Capture the cell that displays the provided text and extract its [X, Y] central coordinate. 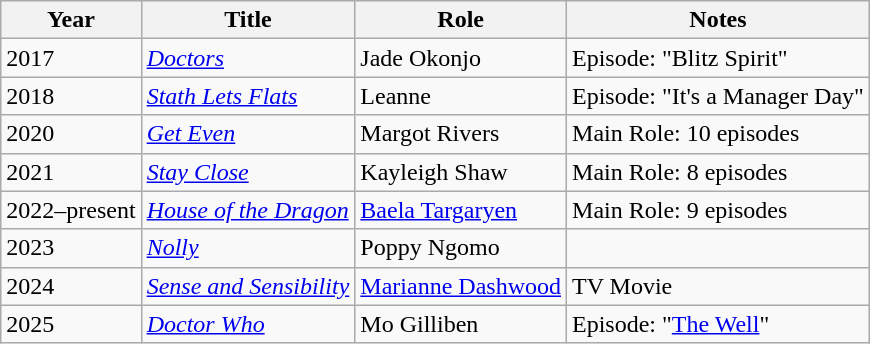
Mo Gilliben [461, 324]
2017 [71, 58]
Nolly [248, 248]
2018 [71, 96]
Main Role: 8 episodes [718, 172]
House of the Dragon [248, 210]
Doctors [248, 58]
Margot Rivers [461, 134]
Episode: "Blitz Spirit" [718, 58]
Year [71, 20]
2022–present [71, 210]
Sense and Sensibility [248, 286]
Kayleigh Shaw [461, 172]
Stay Close [248, 172]
Baela Targaryen [461, 210]
Role [461, 20]
2021 [71, 172]
Marianne Dashwood [461, 286]
Episode: "The Well" [718, 324]
2020 [71, 134]
Episode: "It's a Manager Day" [718, 96]
Notes [718, 20]
Jade Okonjo [461, 58]
Leanne [461, 96]
Doctor Who [248, 324]
Main Role: 9 episodes [718, 210]
Main Role: 10 episodes [718, 134]
Title [248, 20]
2025 [71, 324]
Get Even [248, 134]
Poppy Ngomo [461, 248]
Stath Lets Flats [248, 96]
2024 [71, 286]
TV Movie [718, 286]
2023 [71, 248]
